Extract the (x, y) coordinate from the center of the cell holding the provided text.  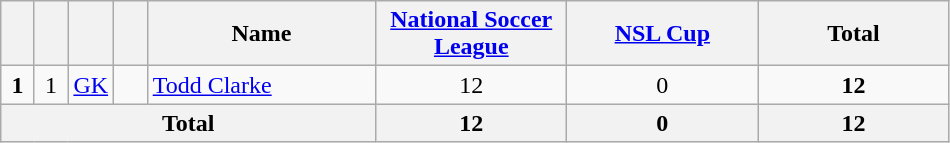
GK (91, 85)
Name (262, 34)
NSL Cup (662, 34)
National Soccer League (472, 34)
Todd Clarke (262, 85)
